For the text-containing cell, return its midpoint in [X, Y] coordinate format. 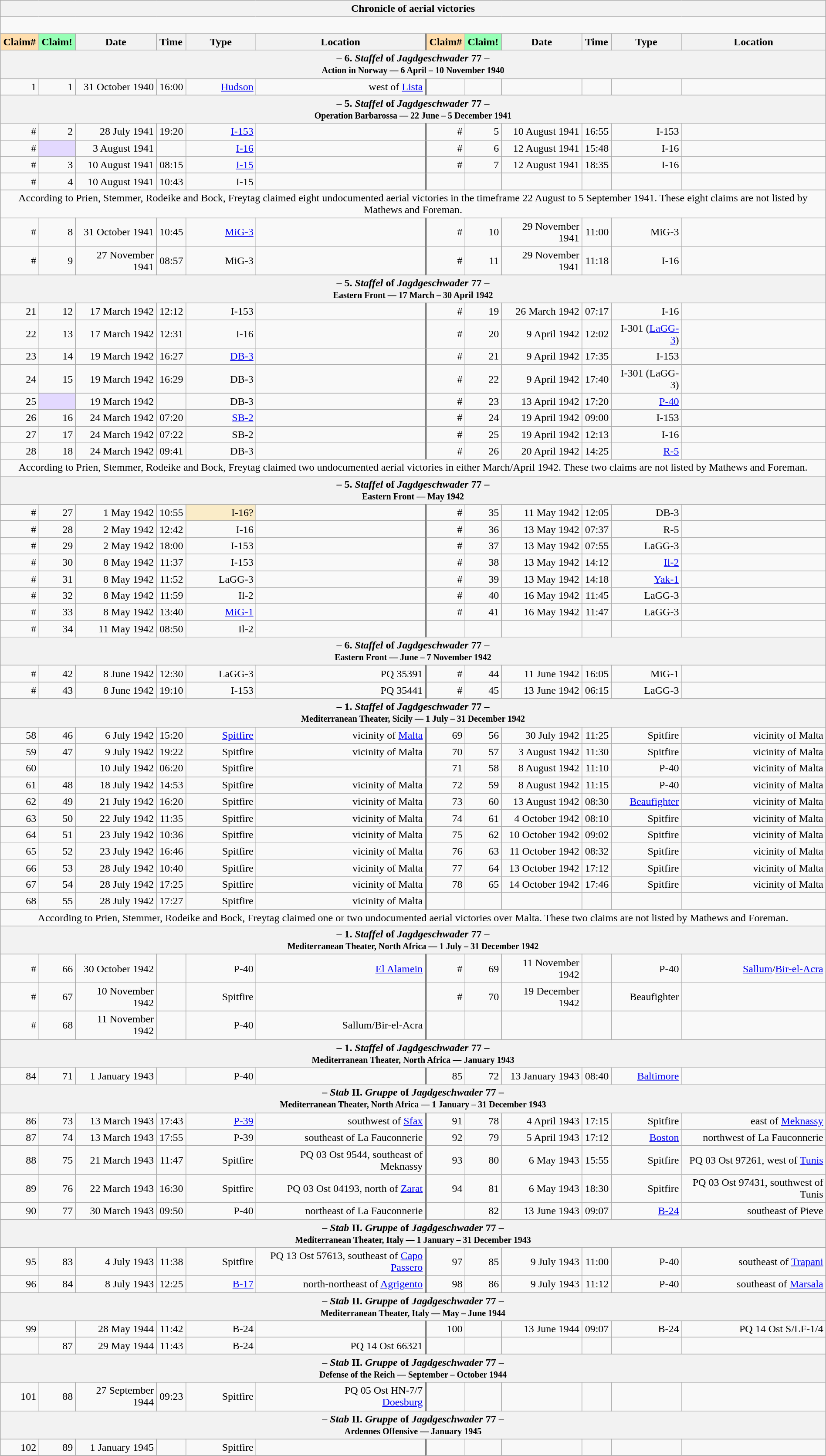
16:27 [171, 356]
Hudson [220, 87]
19:20 [171, 132]
33 [57, 612]
46 [57, 735]
PQ 35391 [341, 674]
3 August 1941 [116, 148]
34 [57, 629]
4 [57, 181]
– Stab II. Gruppe of Jagdgeschwader 77 –Mediterranean Theater, Italy — May – June 1944 [413, 1307]
5 April 1943 [542, 1137]
1 May 1942 [116, 512]
102 [20, 1447]
50 [57, 818]
17:25 [171, 885]
8 July 1943 [116, 1284]
91 [445, 1121]
21 March 1943 [116, 1160]
11:12 [596, 1284]
– 6. Staffel of Jagdgeschwader 77 –Eastern Front — June – 7 November 1942 [413, 651]
07:17 [596, 312]
PQ 13 Ost 57613, southeast of Capo Passero [341, 1262]
15:55 [596, 1160]
48 [57, 785]
94 [445, 1188]
12:02 [596, 334]
northwest of La Fauconnerie [754, 1137]
07:22 [171, 434]
Baltimore [647, 1076]
11:42 [171, 1329]
13 October 1942 [542, 868]
30 [57, 562]
29 May 1944 [116, 1346]
Chronicle of aerial victories [413, 9]
18:00 [171, 546]
17:20 [596, 401]
2 [57, 132]
10 November 1942 [116, 997]
9 [57, 261]
79 [483, 1137]
3 [57, 165]
100 [445, 1329]
97 [445, 1262]
42 [57, 674]
47 [57, 752]
12:12 [171, 312]
90 [20, 1211]
40 [483, 596]
101 [20, 1396]
– Stab II. Gruppe of Jagdgeschwader 77 –Ardennes Offensive — January 1945 [413, 1425]
17:55 [171, 1137]
18:30 [596, 1188]
16:05 [596, 674]
6 [483, 148]
08:50 [171, 629]
09:41 [171, 451]
20 [483, 334]
– 1. Staffel of Jagdgeschwader 77 –Mediterranean Theater, North Africa — 1 July – 31 December 1942 [413, 940]
17:43 [171, 1121]
– 5. Staffel of Jagdgeschwader 77 –Eastern Front — May 1942 [413, 490]
18 [57, 451]
08:15 [171, 165]
PQ 14 Ost S/LF-1/4 [754, 1329]
07:20 [171, 418]
17:15 [596, 1121]
11:37 [171, 562]
10 [483, 232]
– Stab II. Gruppe of Jagdgeschwader 77 –Mediterranean Theater, Italy — 1 January – 31 December 1943 [413, 1233]
98 [445, 1284]
08:57 [171, 261]
11:35 [171, 818]
07:55 [596, 546]
18:35 [596, 165]
Yak-1 [647, 579]
15:20 [171, 735]
11 [483, 261]
09:23 [171, 1396]
14:25 [596, 451]
16:29 [171, 379]
southeast of Trapani [754, 1262]
27 September 1944 [116, 1396]
14:12 [596, 562]
4 April 1943 [542, 1121]
51 [57, 835]
37 [483, 546]
09:00 [596, 418]
19 December 1942 [542, 997]
I-16? [220, 512]
El Alamein [341, 968]
29 [57, 546]
53 [57, 868]
95 [20, 1262]
10:40 [171, 868]
36 [483, 529]
3 August 1942 [542, 752]
7 [483, 165]
1 January 1943 [116, 1076]
21 July 1942 [116, 801]
28 July 1941 [116, 132]
16:20 [171, 801]
11:10 [596, 768]
17:27 [171, 901]
north-northeast of Agrigento [341, 1284]
08:40 [596, 1076]
17:46 [596, 885]
12:30 [171, 674]
19 [483, 312]
11:38 [171, 1262]
31 [57, 579]
08:30 [596, 801]
PQ 35441 [341, 690]
06:20 [171, 768]
49 [57, 801]
4 October 1942 [542, 818]
11:18 [596, 261]
55 [57, 901]
PQ 05 Ost HN-7/7Doesburg [341, 1396]
13 [57, 334]
west of Lista [341, 87]
27 November 1941 [116, 261]
11:59 [171, 596]
– Stab II. Gruppe of Jagdgeschwader 77 –Mediterranean Theater, North Africa — 1 January – 31 December 1943 [413, 1098]
13 August 1942 [542, 801]
11:43 [171, 1346]
52 [57, 851]
14 October 1942 [542, 885]
11:30 [596, 752]
17:35 [596, 356]
10:43 [171, 181]
12 [57, 312]
– 5. Staffel of Jagdgeschwader 77 –Operation Barbarossa — 22 June – 5 December 1941 [413, 109]
09:50 [171, 1211]
16:30 [171, 1188]
10:45 [171, 232]
Boston [647, 1137]
10 October 1942 [542, 835]
– 6. Staffel of Jagdgeschwader 77 –Action in Norway — 6 April – 10 November 1940 [413, 64]
11:15 [596, 785]
41 [483, 612]
PQ 03 Ost 97261, west of Tunis [754, 1160]
07:37 [596, 529]
16 [57, 418]
81 [483, 1188]
13 June 1944 [542, 1329]
44 [483, 674]
80 [483, 1160]
10:55 [171, 512]
92 [445, 1137]
1 January 1945 [116, 1447]
09:02 [596, 835]
12:42 [171, 529]
06:15 [596, 690]
13:40 [171, 612]
30 March 1943 [116, 1211]
30 October 1942 [116, 968]
12:05 [596, 512]
17 [57, 434]
30 July 1942 [542, 735]
35 [483, 512]
northeast of La Fauconnerie [341, 1211]
11:45 [596, 596]
13 April 1942 [542, 401]
6 July 1942 [116, 735]
31 October 1941 [116, 232]
43 [57, 690]
southeast of Pieve [754, 1211]
PQ 14 Ost 66321 [341, 1346]
11:25 [596, 735]
13 June 1943 [542, 1211]
13 January 1943 [542, 1076]
22 March 1943 [116, 1188]
10 July 1942 [116, 768]
– Stab II. Gruppe of Jagdgeschwader 77 –Defense of the Reich — September – October 1944 [413, 1368]
PQ 03 Ost 04193, north of Zarat [341, 1188]
08:32 [596, 851]
5 [483, 132]
45 [483, 690]
93 [445, 1160]
31 October 1940 [116, 87]
96 [20, 1284]
PQ 03 Ost 9544, southeast of Meknassy [341, 1160]
east of Meknassy [754, 1121]
12:31 [171, 334]
4 July 1943 [116, 1262]
– 1. Staffel of Jagdgeschwader 77 –Mediterranean Theater, North Africa — January 1943 [413, 1054]
B-17 [220, 1284]
11 June 1942 [542, 674]
83 [57, 1262]
19:10 [171, 690]
54 [57, 885]
16:55 [596, 132]
08:10 [596, 818]
56 [483, 735]
18 July 1942 [116, 785]
southeast of Marsala [754, 1284]
28 May 1944 [116, 1329]
16:00 [171, 87]
22 July 1942 [116, 818]
39 [483, 579]
19:22 [171, 752]
26 March 1942 [542, 312]
southeast of La Fauconnerie [341, 1137]
14:18 [596, 579]
southwest of Sfax [341, 1121]
PQ 03 Ost 97431, southwest of Tunis [754, 1188]
57 [483, 752]
11:52 [171, 579]
8 [57, 232]
– 5. Staffel of Jagdgeschwader 77 –Eastern Front — 17 March – 30 April 1942 [413, 289]
15 [57, 379]
16:46 [171, 851]
10:36 [171, 835]
38 [483, 562]
– 1. Staffel of Jagdgeschwader 77 –Mediterranean Theater, Sicily — 1 July – 31 December 1942 [413, 713]
12:25 [171, 1284]
17:40 [596, 379]
14:53 [171, 785]
14 [57, 356]
32 [57, 596]
9 July 1942 [116, 752]
15:48 [596, 148]
99 [20, 1329]
82 [483, 1211]
12:13 [596, 434]
20 April 1942 [542, 451]
13 June 1942 [542, 690]
11 October 1942 [542, 851]
